For the text-containing cell, return its midpoint in (x, y) coordinate format. 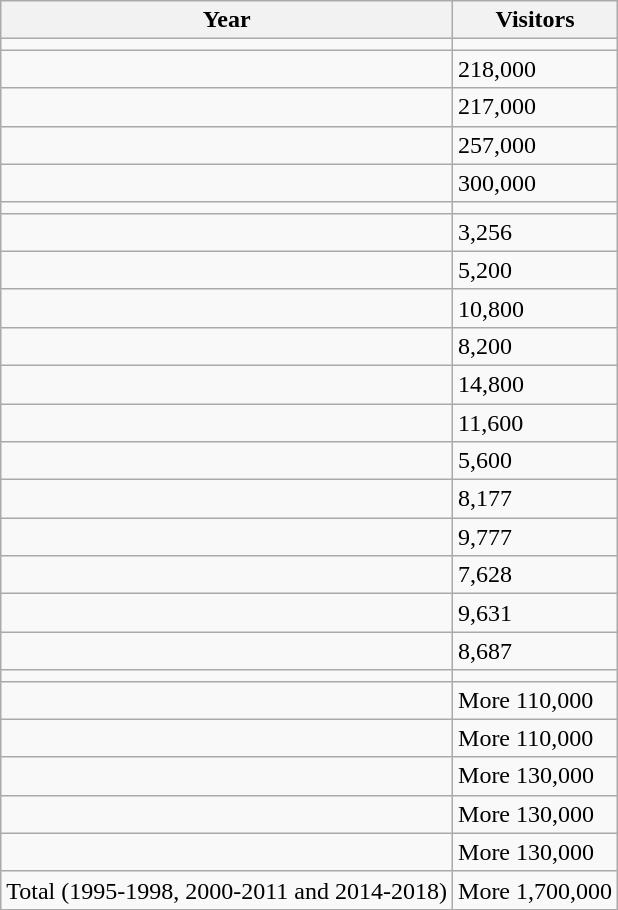
8,200 (536, 346)
Visitors (536, 20)
218,000 (536, 69)
7,628 (536, 575)
300,000 (536, 183)
3,256 (536, 232)
8,687 (536, 651)
5,200 (536, 270)
Year (227, 20)
Total (1995-1998, 2000-2011 and 2014-2018) (227, 890)
11,600 (536, 423)
5,600 (536, 461)
8,177 (536, 499)
10,800 (536, 308)
9,777 (536, 537)
More 1,700,000 (536, 890)
257,000 (536, 145)
217,000 (536, 107)
9,631 (536, 613)
14,800 (536, 384)
